For the text-containing cell, return its midpoint in [X, Y] coordinate format. 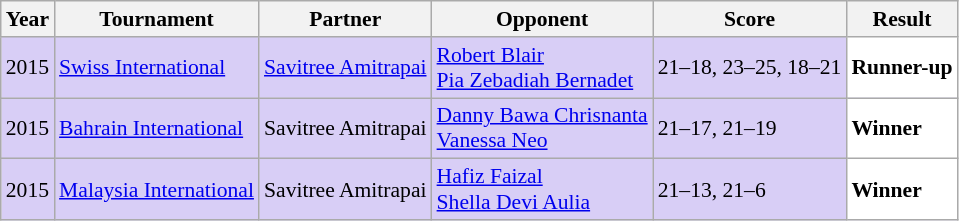
Robert Blair Pia Zebadiah Bernadet [542, 68]
Hafiz Faizal Shella Devi Aulia [542, 190]
Danny Bawa Chrisnanta Vanessa Neo [542, 128]
21–18, 23–25, 18–21 [750, 68]
Year [28, 19]
Swiss International [156, 68]
21–13, 21–6 [750, 190]
Partner [346, 19]
Opponent [542, 19]
Malaysia International [156, 190]
Bahrain International [156, 128]
21–17, 21–19 [750, 128]
Result [902, 19]
Runner-up [902, 68]
Score [750, 19]
Tournament [156, 19]
